Return the (X, Y) coordinate for the center point of the cell that contains the specified text.  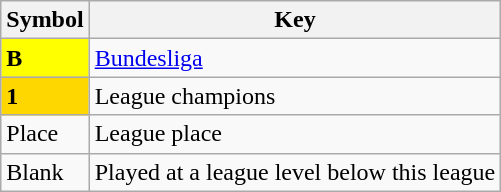
Symbol (45, 20)
Blank (45, 172)
Place (45, 134)
League champions (295, 96)
Played at a league level below this league (295, 172)
Bundesliga (295, 58)
1 (45, 96)
B (45, 58)
Key (295, 20)
League place (295, 134)
